Return the [x, y] coordinate for the center point of the cell that contains the specified text.  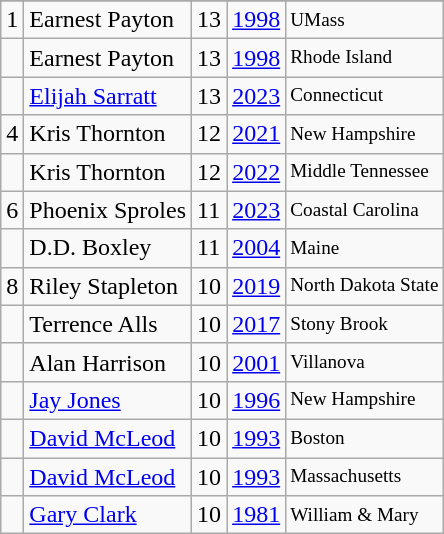
1 [12, 20]
D.D. Boxley [108, 248]
Phoenix Sproles [108, 210]
Boston [364, 438]
North Dakota State [364, 286]
2019 [256, 286]
2017 [256, 324]
Stony Brook [364, 324]
Massachusetts [364, 477]
2004 [256, 248]
8 [12, 286]
Alan Harrison [108, 362]
1981 [256, 515]
Coastal Carolina [364, 210]
Gary Clark [108, 515]
Terrence Alls [108, 324]
Jay Jones [108, 400]
Elijah Sarratt [108, 96]
Riley Stapleton [108, 286]
4 [12, 134]
UMass [364, 20]
1996 [256, 400]
Middle Tennessee [364, 172]
2022 [256, 172]
William & Mary [364, 515]
2021 [256, 134]
Villanova [364, 362]
Connecticut [364, 96]
6 [12, 210]
Maine [364, 248]
Rhode Island [364, 58]
2001 [256, 362]
